Search for the cell housing the specified text and yield its (X, Y) center coordinate. 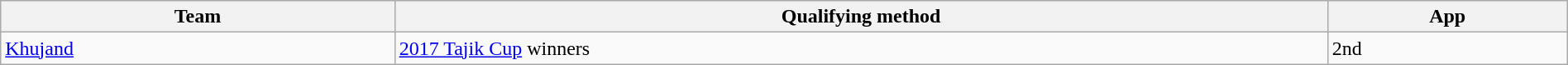
2017 Tajik Cup winners (861, 48)
Qualifying method (861, 17)
2nd (1447, 48)
Team (198, 17)
App (1447, 17)
Khujand (198, 48)
